From the cell containing the given text, extract its center point as [x, y] coordinate. 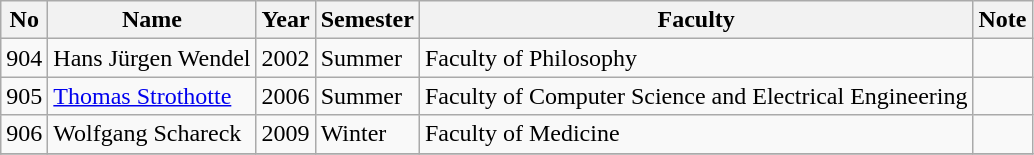
Faculty of Medicine [696, 134]
904 [24, 58]
Wolfgang Schareck [152, 134]
906 [24, 134]
Winter [367, 134]
No [24, 20]
905 [24, 96]
Semester [367, 20]
Note [1002, 20]
2009 [286, 134]
2006 [286, 96]
Faculty [696, 20]
Faculty of Computer Science and Electrical Engineering [696, 96]
Name [152, 20]
Year [286, 20]
2002 [286, 58]
Faculty of Philosophy [696, 58]
Thomas Strothotte [152, 96]
Hans Jürgen Wendel [152, 58]
